Pinpoint the cell where the given text exists, returning its (X, Y) midpoint coordinate. 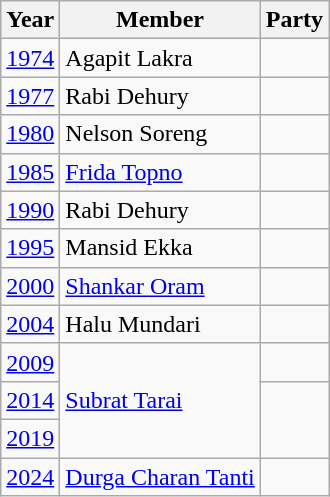
Shankar Oram (160, 286)
1985 (30, 172)
2004 (30, 324)
Member (160, 20)
1995 (30, 248)
Agapit Lakra (160, 58)
Frida Topno (160, 172)
1977 (30, 96)
2019 (30, 438)
1990 (30, 210)
Party (294, 20)
2014 (30, 400)
Mansid Ekka (160, 248)
Halu Mundari (160, 324)
Subrat Tarai (160, 400)
Nelson Soreng (160, 134)
2000 (30, 286)
1980 (30, 134)
2009 (30, 362)
2024 (30, 477)
1974 (30, 58)
Year (30, 20)
Durga Charan Tanti (160, 477)
